Find where the given text appears and provide that cell's center as (X, Y) coordinate. 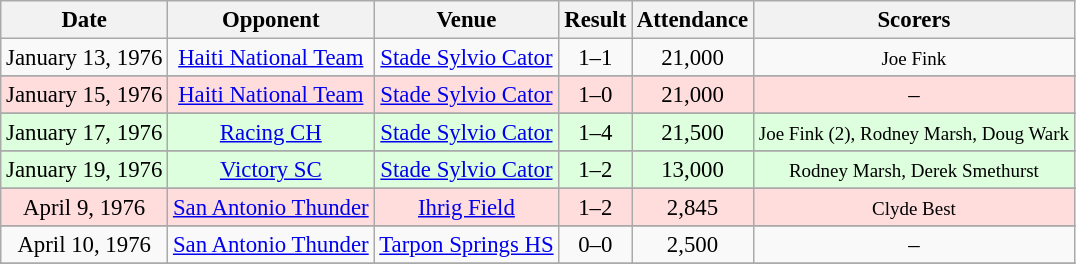
Scorers (914, 20)
Ihrig Field (466, 208)
Tarpon Springs HS (466, 245)
Racing CH (271, 133)
21,500 (693, 133)
Result (596, 20)
1–4 (596, 133)
January 17, 1976 (84, 133)
January 15, 1976 (84, 95)
Joe Fink (914, 58)
Opponent (271, 20)
Victory SC (271, 170)
April 10, 1976 (84, 245)
Date (84, 20)
1–0 (596, 95)
Attendance (693, 20)
Venue (466, 20)
13,000 (693, 170)
2,845 (693, 208)
January 19, 1976 (84, 170)
2,500 (693, 245)
1–1 (596, 58)
Clyde Best (914, 208)
Rodney Marsh, Derek Smethurst (914, 170)
0–0 (596, 245)
Joe Fink (2), Rodney Marsh, Doug Wark (914, 133)
April 9, 1976 (84, 208)
January 13, 1976 (84, 58)
